Search for the cell housing the specified text and yield its [x, y] center coordinate. 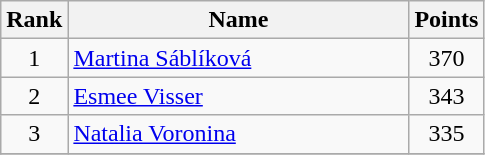
3 [34, 134]
1 [34, 58]
Points [446, 20]
Martina Sáblíková [238, 58]
2 [34, 96]
Rank [34, 20]
370 [446, 58]
335 [446, 134]
343 [446, 96]
Name [238, 20]
Esmee Visser [238, 96]
Natalia Voronina [238, 134]
